Pinpoint the cell where the given text exists, returning its (x, y) midpoint coordinate. 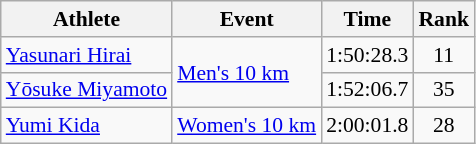
Yōsuke Miyamoto (86, 90)
Yasunari Hirai (86, 55)
Athlete (86, 19)
35 (444, 90)
1:52:06.7 (367, 90)
Women's 10 km (246, 126)
Rank (444, 19)
Men's 10 km (246, 72)
1:50:28.3 (367, 55)
28 (444, 126)
Time (367, 19)
Event (246, 19)
2:00:01.8 (367, 126)
Yumi Kida (86, 126)
11 (444, 55)
